Detect which cell encompasses the target text, then output its (X, Y) center coordinate. 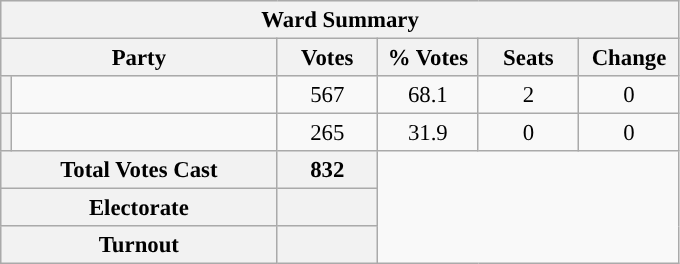
Turnout (139, 245)
832 (328, 170)
31.9 (428, 133)
% Votes (428, 58)
68.1 (428, 95)
Seats (528, 58)
265 (328, 133)
567 (328, 95)
Electorate (139, 208)
Total Votes Cast (139, 170)
Votes (328, 58)
Change (630, 58)
Party (139, 58)
2 (528, 95)
Ward Summary (340, 20)
